From the cell containing the given text, extract its center point as [x, y] coordinate. 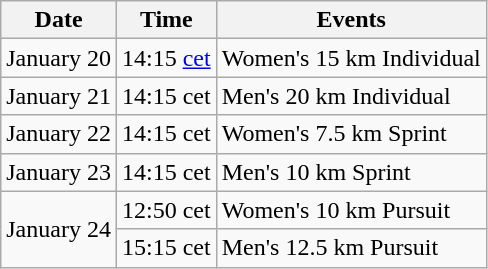
Women's 10 km Pursuit [351, 210]
Men's 20 km Individual [351, 96]
15:15 cet [166, 248]
Men's 10 km Sprint [351, 172]
January 24 [59, 229]
Date [59, 20]
January 23 [59, 172]
January 20 [59, 58]
Women's 15 km Individual [351, 58]
Time [166, 20]
Events [351, 20]
January 22 [59, 134]
Men's 12.5 km Pursuit [351, 248]
Women's 7.5 km Sprint [351, 134]
January 21 [59, 96]
12:50 cet [166, 210]
